Return (x, y) of the center of cell containing provided text 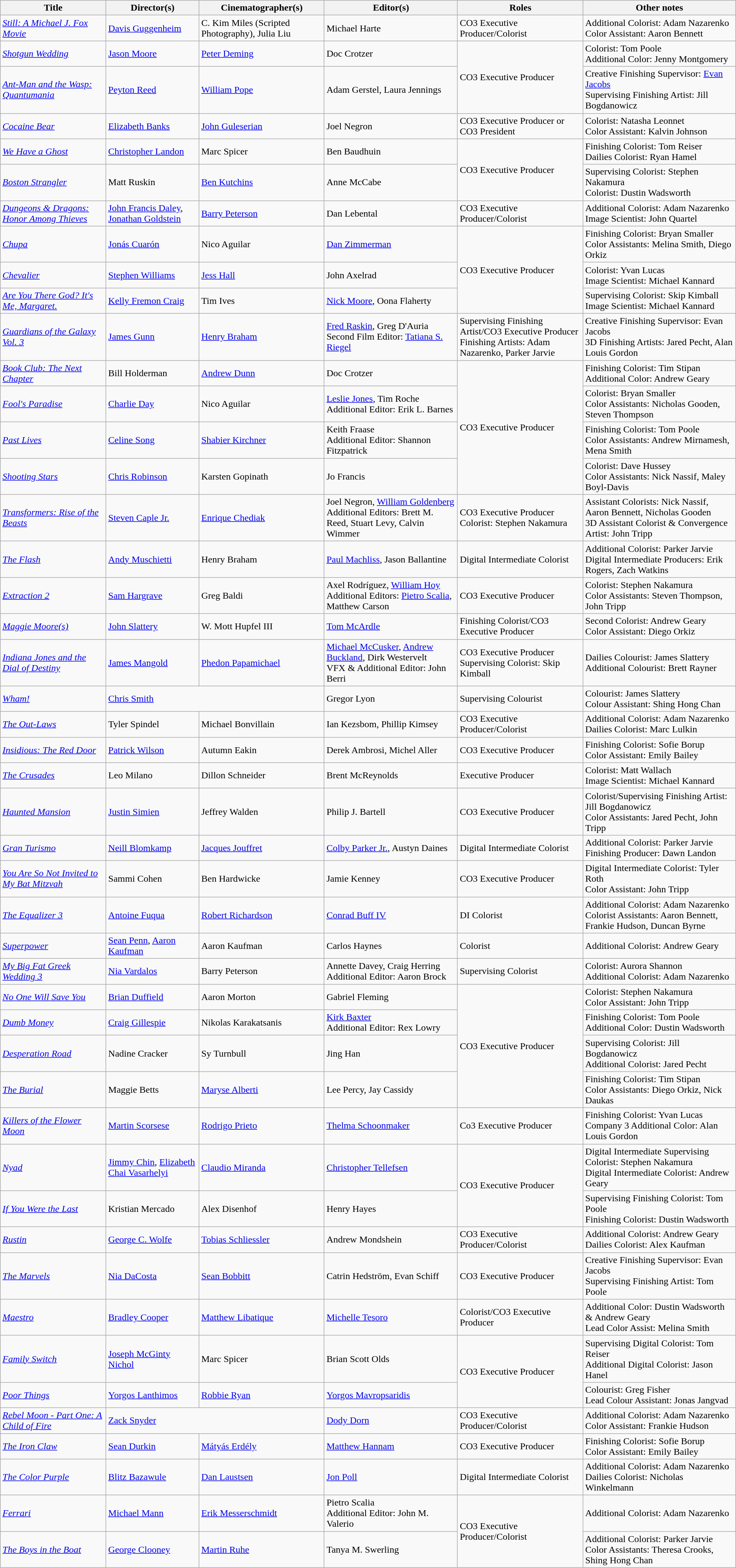
Additional Colorist: Adam NazarenkoDailies Colorist: Nicholas Winkelmann (659, 1477)
Michelle Tesoro (391, 1317)
Annette Davey, Craig HerringAdditional Editor: Aaron Brock (391, 972)
The Color Purple (53, 1477)
Erik Messerschmidt (261, 1513)
The Flash (53, 559)
The Marvels (53, 1276)
Colorist: Tom PooleAdditional Color: Jenny Montgomery (659, 53)
Colourist: James SlatteryColour Assistant: Shing Hong Chan (659, 699)
Celine Song (153, 440)
Shotgun Wedding (53, 53)
Additional Colorist: Parker JarvieDigital Intermediate Producers: Erik Rogers, Zach Watkins (659, 559)
Supervising Colorist: Stephen NakamuraColorist: Dustin Wadsworth (659, 182)
John Axelrad (391, 275)
Joel Negron (391, 126)
Gabriel Fleming (391, 997)
Colorist: Matt WallachImage Scientist: Michael Kannard (659, 775)
Robbie Ryan (261, 1395)
Antoine Fuqua (153, 915)
Finishing Colorist: Bryan SmallerColor Assistants: Melina Smith, Diego Orkiz (659, 244)
Steven Caple Jr. (153, 518)
Brian Duffield (153, 997)
Supervising Colorist: Skip KimballImage Scientist: Michael Kannard (659, 300)
Nikolas Karakatsanis (261, 1023)
Tyler Spindel (153, 724)
George Clooney (153, 1550)
Poor Things (53, 1395)
Finishing Colorist: Tom PooleAdditional Color: Dustin Wadsworth (659, 1023)
Andrew Mondshein (391, 1240)
Rustin (53, 1240)
Jeffrey Walden (261, 811)
Are You There God? It's Me, Margaret. (53, 300)
Yorgos Mavropsaridis (391, 1395)
Axel Rodríguez, William HoyAdditional Editors: Pietro Scalia, Matthew Carson (391, 596)
Derek Ambrosi, Michel Aller (391, 750)
Maggie Betts (153, 1090)
Joseph McGinty Nichol (153, 1358)
Matthew Libatique (261, 1317)
Michael Bonvillain (261, 724)
Supervising Colourist (521, 699)
Additional Colorist: Adam NazarenkoColor Assistant: Frankie Hudson (659, 1421)
Robert Richardson (261, 915)
Paul Machliss, Jason Ballantine (391, 559)
Insidious: The Red Door (53, 750)
Tanya M. Swerling (391, 1550)
Michael McCusker, Andrew Buckland, Dirk WesterveltVFX & Additional Editor: John Berri (391, 663)
Wham! (53, 699)
Additional Colorist: Adam NazarenkoColor Assistant: Aaron Bennett (659, 28)
Sy Turnbull (261, 1053)
Aaron Morton (261, 997)
Additional Colorist: Andrew GearyDailies Colorist: Alex Kaufman (659, 1240)
CO3 Executive Producer or CO3 President (521, 126)
Extraction 2 (53, 596)
Jess Hall (261, 275)
Maggie Moore(s) (53, 627)
The Boys in the Boat (53, 1550)
Supervising Digital Colorist: Tom ReiserAdditional Digital Colorist: Jason Hanel (659, 1358)
Aaron Kaufman (261, 946)
Andy Muschietti (153, 559)
Karsten Gopinath (261, 476)
Supervising Colorist (521, 972)
Patrick Wilson (153, 750)
Colorist (521, 946)
Supervising Finishing Colorist: Tom PooleFinishing Colorist: Dustin Wadsworth (659, 1209)
Neill Blomkamp (153, 847)
Book Club: The Next Chapter (53, 373)
Jamie Kenney (391, 879)
Shooting Stars (53, 476)
Finishing Colorist: Tim StipanColor Assistants: Diego Orkiz, Nick Daukas (659, 1090)
Conrad Buff IV (391, 915)
John Slattery (153, 627)
Jimmy Chin, Elizabeth Chai Vasarhelyi (153, 1167)
Desperation Road (53, 1053)
Ben Hardwicke (261, 879)
Leslie Jones, Tim RocheAdditional Editor: Erik L. Barnes (391, 404)
Colorist: Stephen NakamuraColor Assistants: Steven Thompson, John Tripp (659, 596)
Family Switch (53, 1358)
Jonás Cuarón (153, 244)
Phedon Papamichael (261, 663)
Matthew Hannam (391, 1446)
You Are So Not Invited to My Bat Mitzvah (53, 879)
Sam Hargrave (153, 596)
Philip J. Bartell (391, 811)
Dan Lebental (391, 213)
Executive Producer (521, 775)
Ant-Man and the Wasp: Quantumania (53, 90)
Martin Scorsese (153, 1126)
If You Were the Last (53, 1209)
Davis Guggenheim (153, 28)
Creative Finishing Supervisor: Evan JacobsSupervising Finishing Artist: Jill Bogdanowicz (659, 90)
Enrique Chediak (261, 518)
Sammi Cohen (153, 879)
Director(s) (153, 8)
Additional Colorist: Adam NazarenkoColorist Assistants: Aaron Bennett, Frankie Hudson, Duncan Byrne (659, 915)
Nia DaCosta (153, 1276)
Other notes (659, 8)
Second Colorist: Andrew GearyColor Assistant: Diego Orkiz (659, 627)
Sean Bobbitt (261, 1276)
Dan Laustsen (261, 1477)
Christopher Landon (153, 152)
Rodrigo Prieto (261, 1126)
Finishing Colorist: Yvan LucasCompany 3 Additional Color: Alan Louis Gordon (659, 1126)
Additional Colorist: Adam NazarenkoDailies Colorist: Marc Lulkin (659, 724)
Autumn Eakin (261, 750)
Boston Strangler (53, 182)
Greg Baldi (261, 596)
We Have a Ghost (53, 152)
Yorgos Lanthimos (153, 1395)
Additional Colorist: Adam Nazarenko (659, 1513)
Assistant Colorists: Nick Nassif, Aaron Bennett, Nicholas Gooden3D Assistant Colorist & Convergence Artist: John Tripp (659, 518)
James Gunn (153, 336)
Digital Intermediate Colorist: Tyler RothColor Assistant: John Tripp (659, 879)
James Mangold (153, 663)
Finishing Colorist: Tom PooleColor Assistants: Andrew Mirnamesh, Mena Smith (659, 440)
Anne McCabe (391, 182)
Colorist/CO3 Executive Producer (521, 1317)
Title (53, 8)
Finishing Colorist: Tom ReiserDailies Colorist: Ryan Hamel (659, 152)
Gran Turismo (53, 847)
No One Will Save You (53, 997)
Peter Deming (261, 53)
Craig Gillespie (153, 1023)
Rebel Moon - Part One: A Child of Fire (53, 1421)
Additional Colorist: Parker JarvieFinishing Producer: Dawn Landon (659, 847)
Jo Francis (391, 476)
Jacques Jouffret (261, 847)
Michael Mann (153, 1513)
CO3 Executive ProducerSupervising Colorist: Skip Kimball (521, 663)
Lee Percy, Jay Cassidy (391, 1090)
Cinematographer(s) (261, 8)
Chupa (53, 244)
Stephen Williams (153, 275)
Indiana Jones and the Dial of Destiny (53, 663)
CO3 Executive ProducerColorist: Stephen Nakamura (521, 518)
Nyad (53, 1167)
Leo Milano (153, 775)
Pietro ScaliaAdditional Editor: John M. Valerio (391, 1513)
Fred Raskin, Greg D'AuriaSecond Film Editor: Tatiana S. Riegel (391, 336)
Keith FraaseAdditional Editor: Shannon Fitzpatrick (391, 440)
Tobias Schliessler (261, 1240)
Additional Colorist: Adam NazarenkoImage Scientist: John Quartel (659, 213)
Andrew Dunn (261, 373)
Cocaine Bear (53, 126)
Maestro (53, 1317)
Brian Scott Olds (391, 1358)
Transformers: Rise of the Beasts (53, 518)
DI Colorist (521, 915)
Brent McReynolds (391, 775)
William Pope (261, 90)
Michael Harte (391, 28)
Past Lives (53, 440)
Colorist: Natasha LeonnetColor Assistant: Kalvin Johnson (659, 126)
Dan Zimmerman (391, 244)
Colorist/Supervising Finishing Artist: Jill BogdanowiczColor Assistants: Jared Pecht, John Tripp (659, 811)
Martin Ruhe (261, 1550)
Thelma Schoonmaker (391, 1126)
The Burial (53, 1090)
Ferrari (53, 1513)
Colorist: Stephen NakamuraColor Assistant: John Tripp (659, 997)
W. Mott Hupfel III (261, 627)
The Equalizer 3 (53, 915)
C. Kim Miles (Scripted Photography), Julia Liu (261, 28)
Jon Poll (391, 1477)
Dungeons & Dragons: Honor Among Thieves (53, 213)
Nia Vardalos (153, 972)
Adam Gerstel, Laura Jennings (391, 90)
Guardians of the Galaxy Vol. 3 (53, 336)
The Out-Laws (53, 724)
Kelly Fremon Craig (153, 300)
Ian Kezsbom, Phillip Kimsey (391, 724)
Dailies Colourist: James SlatteryAdditional Colourist: Brett Rayner (659, 663)
Superpower (53, 946)
Supervising Colorist: Jill BogdanowiczAdditional Colorist: Jared Pecht (659, 1053)
My Big Fat Greek Wedding 3 (53, 972)
Chris Smith (215, 699)
Creative Finishing Supervisor: Evan Jacobs3D Finishing Artists: Jared Pecht, Alan Louis Gordon (659, 336)
Elizabeth Banks (153, 126)
Supervising Finishing Artist/CO3 Executive ProducerFinishing Artists: Adam Nazarenko, Parker Jarvie (521, 336)
Ben Baudhuin (391, 152)
Mátyás Erdély (261, 1446)
Tim Ives (261, 300)
The Crusades (53, 775)
Peyton Reed (153, 90)
Justin Simien (153, 811)
Jason Moore (153, 53)
Jing Han (391, 1053)
Colourist: Greg FisherLead Colour Assistant: Jonas Jangvad (659, 1395)
John Guleserian (261, 126)
Additional Color: Dustin Wadsworth & Andrew GearyLead Color Assist: Melina Smith (659, 1317)
Additional Colorist: Parker JarvieColor Assistants: Theresa Crooks, Shing Hong Chan (659, 1550)
Christopher Tellefsen (391, 1167)
Henry Hayes (391, 1209)
Chris Robinson (153, 476)
Additional Colorist: Andrew Geary (659, 946)
Maryse Alberti (261, 1090)
Zack Snyder (215, 1421)
Haunted Mansion (53, 811)
Finishing Colorist/CO3 Executive Producer (521, 627)
Still: A Michael J. Fox Movie (53, 28)
George C. Wolfe (153, 1240)
Matt Ruskin (153, 182)
Kristian Mercado (153, 1209)
Editor(s) (391, 8)
Claudio Miranda (261, 1167)
Kirk BaxterAdditional Editor: Rex Lowry (391, 1023)
Dumb Money (53, 1023)
Bradley Cooper (153, 1317)
Creative Finishing Supervisor: Evan JacobsSupervising Finishing Artist: Tom Poole (659, 1276)
Sean Penn, Aaron Kaufman (153, 946)
Joel Negron, William GoldenbergAdditional Editors: Brett M. Reed, Stuart Levy, Calvin Wimmer (391, 518)
Bill Holderman (153, 373)
Carlos Haynes (391, 946)
Colorist: Aurora ShannonAdditional Colorist: Adam Nazarenko (659, 972)
Gregor Lyon (391, 699)
Killers of the Flower Moon (53, 1126)
Blitz Bazawule (153, 1477)
John Francis Daley, Jonathan Goldstein (153, 213)
Colorist: Yvan LucasImage Scientist: Michael Kannard (659, 275)
Nick Moore, Oona Flaherty (391, 300)
Dillon Schneider (261, 775)
Colby Parker Jr., Austyn Daines (391, 847)
Digital Intermediate Supervising Colorist: Stephen NakamuraDigital Intermediate Colorist: Andrew Geary (659, 1167)
Fool's Paradise (53, 404)
The Iron Claw (53, 1446)
Sean Durkin (153, 1446)
Alex Disenhof (261, 1209)
Dody Dorn (391, 1421)
Colorist: Bryan SmallerColor Assistants: Nicholas Gooden, Steven Thompson (659, 404)
Tom McArdle (391, 627)
Chevalier (53, 275)
Roles (521, 8)
Colorist: Dave HusseyColor Assistants: Nick Nassif, Maley Boyl-Davis (659, 476)
Shabier Kirchner (261, 440)
Ben Kutchins (261, 182)
Catrin Hedström, Evan Schiff (391, 1276)
Finishing Colorist: Tim StipanAdditional Color: Andrew Geary (659, 373)
Charlie Day (153, 404)
Nadine Cracker (153, 1053)
Co3 Executive Producer (521, 1126)
